Extract the (X, Y) coordinate from the center of the cell holding the provided text.  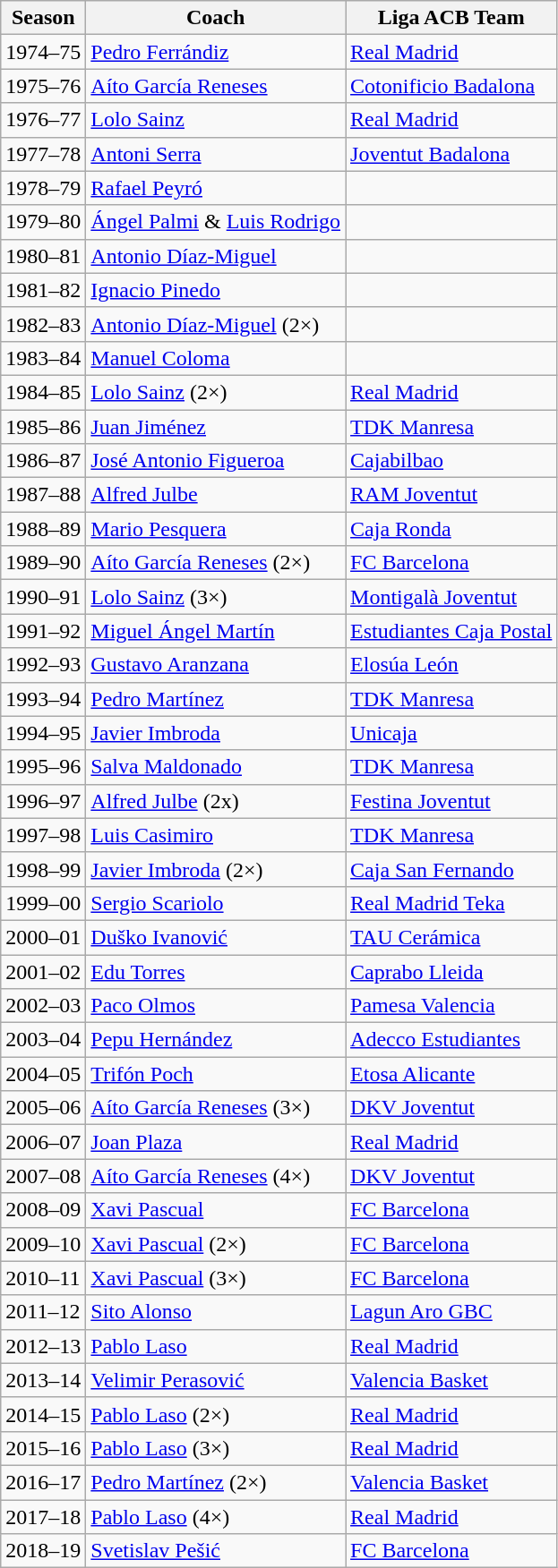
Miguel Ángel Martín (216, 631)
Lolo Sainz (216, 120)
Cotonificio Badalona (451, 86)
Juan Jiménez (216, 427)
Ignacio Pinedo (216, 290)
Luis Casimiro (216, 835)
Antonio Díaz-Miguel (216, 256)
Antonio Díaz-Miguel (2×) (216, 324)
Antoni Serra (216, 154)
Pedro Martínez (2×) (216, 1482)
1997–98 (43, 835)
2016–17 (43, 1482)
Etosa Alicante (451, 1074)
2000–01 (43, 937)
Aíto García Reneses (2×) (216, 563)
1977–78 (43, 154)
Aíto García Reneses (4×) (216, 1176)
2009–10 (43, 1244)
1988–89 (43, 529)
1982–83 (43, 324)
Javier Imbroda (2×) (216, 869)
Xavi Pascual (3×) (216, 1278)
1992–93 (43, 665)
Liga ACB Team (451, 18)
Real Madrid Teka (451, 903)
Estudiantes Caja Postal (451, 631)
Duško Ivanović (216, 937)
Cajabilbao (451, 461)
Pablo Laso (216, 1346)
1975–76 (43, 86)
Caja San Fernando (451, 869)
1984–85 (43, 392)
TAU Cerámica (451, 937)
RAM Joventut (451, 495)
Ángel Palmi & Luis Rodrigo (216, 222)
Adecco Estudiantes (451, 1040)
2003–04 (43, 1040)
Aíto García Reneses (3×) (216, 1108)
Coach (216, 18)
1983–84 (43, 358)
Mario Pesquera (216, 529)
Caja Ronda (451, 529)
1985–86 (43, 427)
Caprabo Lleida (451, 971)
Alfred Julbe (216, 495)
Sergio Scariolo (216, 903)
2006–07 (43, 1142)
2015–16 (43, 1448)
Xavi Pascual (216, 1210)
José Antonio Figueroa (216, 461)
1974–75 (43, 52)
Pablo Laso (3×) (216, 1448)
1987–88 (43, 495)
1990–91 (43, 597)
2011–12 (43, 1312)
2007–08 (43, 1176)
Lagun Aro GBC (451, 1312)
2005–06 (43, 1108)
2018–19 (43, 1551)
Pamesa Valencia (451, 1006)
2014–15 (43, 1414)
Aíto García Reneses (216, 86)
Pepu Hernández (216, 1040)
Svetislav Pešić (216, 1551)
Javier Imbroda (216, 733)
2017–18 (43, 1517)
Sito Alonso (216, 1312)
1986–87 (43, 461)
Season (43, 18)
2013–14 (43, 1380)
Trifón Poch (216, 1074)
Lolo Sainz (2×) (216, 392)
Edu Torres (216, 971)
2012–13 (43, 1346)
1991–92 (43, 631)
Pedro Martínez (216, 699)
Velimir Perasović (216, 1380)
1996–97 (43, 801)
2001–02 (43, 971)
1979–80 (43, 222)
Pablo Laso (4×) (216, 1517)
1994–95 (43, 733)
Pedro Ferrándiz (216, 52)
Elosúa León (451, 665)
Xavi Pascual (2×) (216, 1244)
Montigalà Joventut (451, 597)
1989–90 (43, 563)
Paco Olmos (216, 1006)
Unicaja (451, 733)
Pablo Laso (2×) (216, 1414)
1980–81 (43, 256)
Lolo Sainz (3×) (216, 597)
Festina Joventut (451, 801)
1978–79 (43, 188)
1995–96 (43, 767)
Salva Maldonado (216, 767)
1993–94 (43, 699)
1999–00 (43, 903)
1976–77 (43, 120)
Gustavo Aranzana (216, 665)
2008–09 (43, 1210)
1998–99 (43, 869)
Joan Plaza (216, 1142)
2004–05 (43, 1074)
Joventut Badalona (451, 154)
Rafael Peyró (216, 188)
2002–03 (43, 1006)
1981–82 (43, 290)
Manuel Coloma (216, 358)
2010–11 (43, 1278)
Alfred Julbe (2x) (216, 801)
